Determine the [X, Y] coordinate at the center of the cell enclosing the given text.  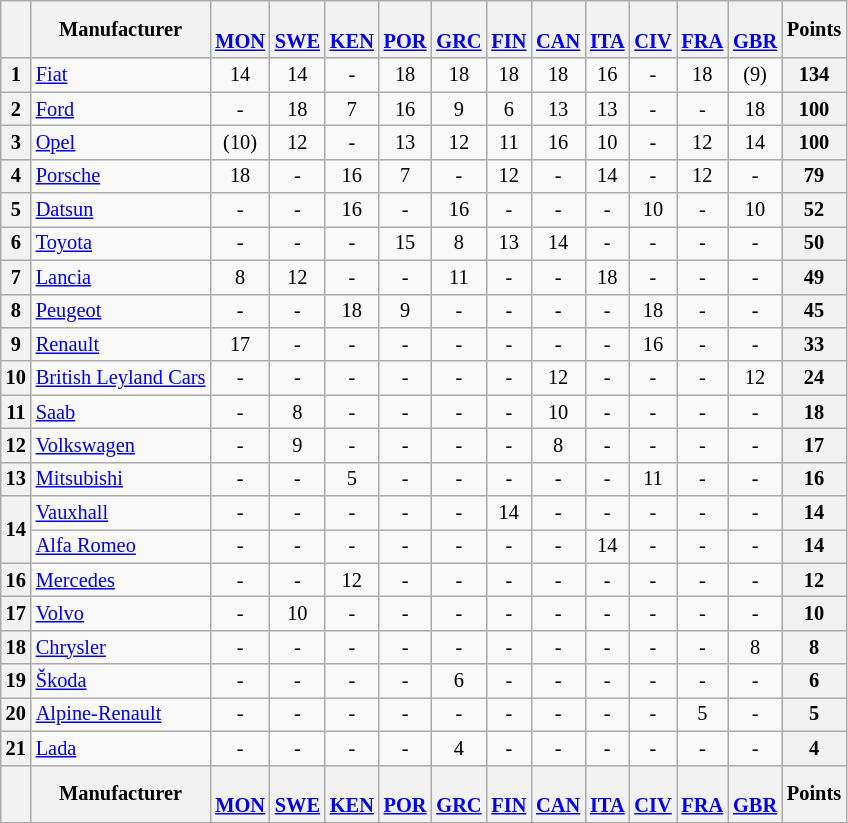
Ford [121, 109]
Volvo [121, 613]
52 [814, 210]
Toyota [121, 243]
(10) [240, 142]
Škoda [121, 681]
20 [16, 714]
Fiat [121, 75]
Saab [121, 412]
1 [16, 75]
Opel [121, 142]
Mercedes [121, 580]
Volkswagen [121, 445]
2 [16, 109]
49 [814, 277]
50 [814, 243]
Vauxhall [121, 513]
134 [814, 75]
British Leyland Cars [121, 378]
45 [814, 311]
24 [814, 378]
Lancia [121, 277]
Lada [121, 748]
Peugeot [121, 311]
79 [814, 176]
Chrysler [121, 647]
Porsche [121, 176]
15 [406, 243]
21 [16, 748]
33 [814, 344]
19 [16, 681]
Datsun [121, 210]
3 [16, 142]
(9) [755, 75]
Alfa Romeo [121, 546]
Renault [121, 344]
Alpine-Renault [121, 714]
Mitsubishi [121, 479]
